Output the (X, Y) coordinate of the center of the cell containing the given text.  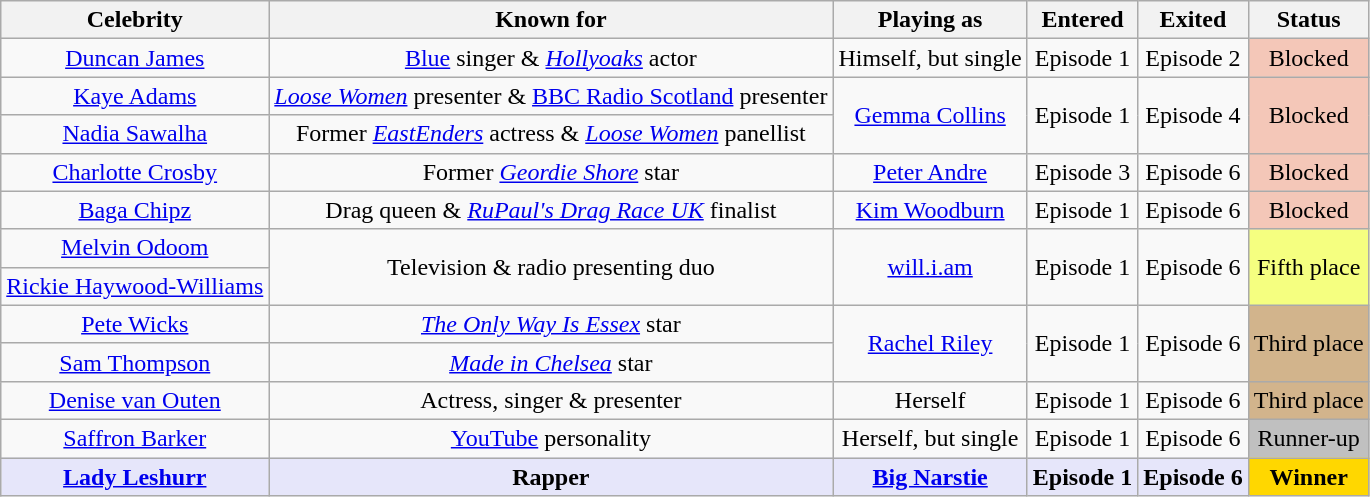
Kim Woodburn (930, 210)
Denise van Outen (135, 400)
Winner (1308, 477)
The Only Way Is Essex star (551, 324)
Melvin Odoom (135, 248)
will.i.am (930, 267)
Drag queen & RuPaul's Drag Race UK finalist (551, 210)
Nadia Sawalha (135, 134)
Television & radio presenting duo (551, 267)
Kaye Adams (135, 96)
Big Narstie (930, 477)
Lady Leshurr (135, 477)
Exited (1193, 20)
Playing as (930, 20)
Saffron Barker (135, 438)
Celebrity (135, 20)
Rachel Riley (930, 343)
Himself, but single (930, 58)
Fifth place (1308, 267)
Baga Chipz (135, 210)
Made in Chelsea star (551, 362)
Former Geordie Shore star (551, 172)
Pete Wicks (135, 324)
Status (1308, 20)
Known for (551, 20)
Entered (1082, 20)
Herself (930, 400)
Actress, singer & presenter (551, 400)
Sam Thompson (135, 362)
Rapper (551, 477)
Peter Andre (930, 172)
Gemma Collins (930, 115)
Duncan James (135, 58)
Herself, but single (930, 438)
YouTube personality (551, 438)
Former EastEnders actress & Loose Women panellist (551, 134)
Blue singer & Hollyoaks actor (551, 58)
Runner-up (1308, 438)
Loose Women presenter & BBC Radio Scotland presenter (551, 96)
Charlotte Crosby (135, 172)
Rickie Haywood-Williams (135, 286)
Episode 3 (1082, 172)
Episode 4 (1193, 115)
Episode 2 (1193, 58)
